Scan for the cell matching the given text and deliver its [x, y] coordinate at center. 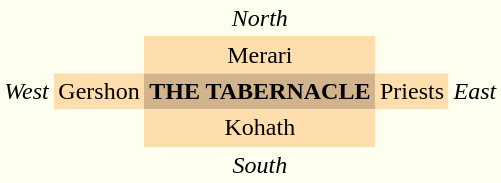
Merari [260, 56]
Kohath [260, 128]
West [27, 92]
THE TABERNACLE [260, 92]
Gershon [100, 92]
Priests [412, 92]
East [475, 92]
North [260, 18]
South [260, 164]
